For the text-containing cell, return its midpoint in (X, Y) coordinate format. 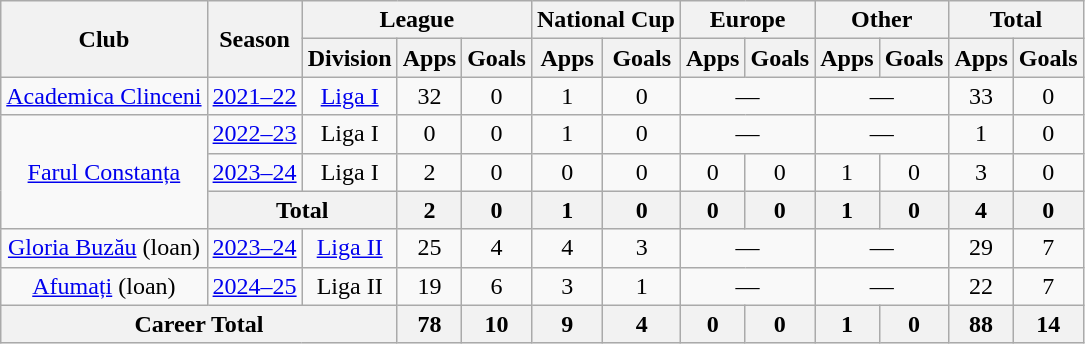
Division (350, 58)
Season (254, 39)
Club (104, 39)
Afumați (loan) (104, 286)
Gloria Buzău (loan) (104, 248)
78 (429, 324)
Farul Constanța (104, 172)
25 (429, 248)
Europe (748, 20)
32 (429, 96)
Other (882, 20)
14 (1048, 324)
Academica Clinceni (104, 96)
2024–25 (254, 286)
10 (497, 324)
6 (497, 286)
2022–23 (254, 134)
22 (981, 286)
Career Total (199, 324)
33 (981, 96)
National Cup (606, 20)
2021–22 (254, 96)
League (416, 20)
9 (567, 324)
19 (429, 286)
88 (981, 324)
29 (981, 248)
